Output the [x, y] coordinate of the center of the cell containing the given text.  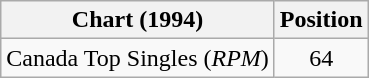
Canada Top Singles (RPM) [138, 58]
Chart (1994) [138, 20]
64 [321, 58]
Position [321, 20]
